Scan for the cell matching the given text and deliver its (X, Y) coordinate at center. 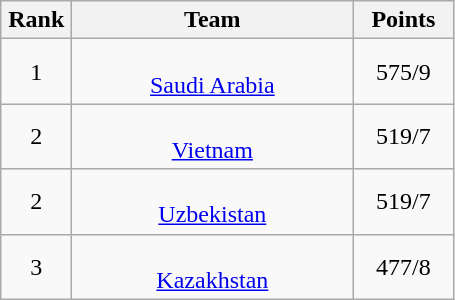
Rank (36, 20)
Team (212, 20)
Uzbekistan (212, 202)
477/8 (404, 266)
Points (404, 20)
575/9 (404, 72)
Saudi Arabia (212, 72)
Kazakhstan (212, 266)
1 (36, 72)
3 (36, 266)
Vietnam (212, 136)
